Find where the given text appears and provide that cell's center as [X, Y] coordinate. 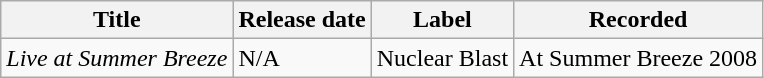
Nuclear Blast [442, 58]
Live at Summer Breeze [117, 58]
Label [442, 20]
N/A [302, 58]
Recorded [638, 20]
Title [117, 20]
Release date [302, 20]
At Summer Breeze 2008 [638, 58]
